Locate the cell with the specified text and output its (x, y) center coordinate. 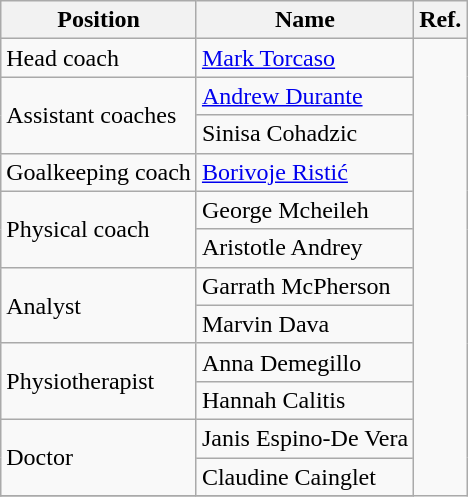
Doctor (99, 457)
Mark Torcaso (304, 58)
Marvin Dava (304, 324)
Position (99, 20)
Borivoje Ristić (304, 172)
Claudine Cainglet (304, 477)
Goalkeeping coach (99, 172)
Sinisa Cohadzic (304, 134)
Assistant coaches (99, 115)
George Mcheileh (304, 210)
Janis Espino-De Vera (304, 438)
Physical coach (99, 229)
Name (304, 20)
Andrew Durante (304, 96)
Garrath McPherson (304, 286)
Ref. (440, 20)
Head coach (99, 58)
Hannah Calitis (304, 400)
Physiotherapist (99, 381)
Anna Demegillo (304, 362)
Analyst (99, 305)
Aristotle Andrey (304, 248)
